Locate the cell with the specified text and output its [x, y] center coordinate. 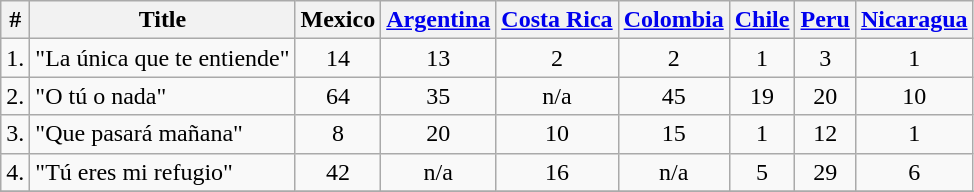
"La única que te entiende" [162, 58]
5 [762, 172]
13 [438, 58]
3. [16, 134]
"O tú o nada" [162, 96]
"Que pasará mañana" [162, 134]
3 [825, 58]
Title [162, 20]
6 [914, 172]
45 [674, 96]
Costa Rica [557, 20]
Peru [825, 20]
42 [338, 172]
29 [825, 172]
# [16, 20]
Mexico [338, 20]
1. [16, 58]
"Tú eres mi refugio" [162, 172]
8 [338, 134]
16 [557, 172]
35 [438, 96]
4. [16, 172]
Nicaragua [914, 20]
Argentina [438, 20]
19 [762, 96]
15 [674, 134]
12 [825, 134]
64 [338, 96]
2. [16, 96]
Chile [762, 20]
14 [338, 58]
Colombia [674, 20]
